Provide the [X, Y] coordinate of the cell's center where the given text is located.  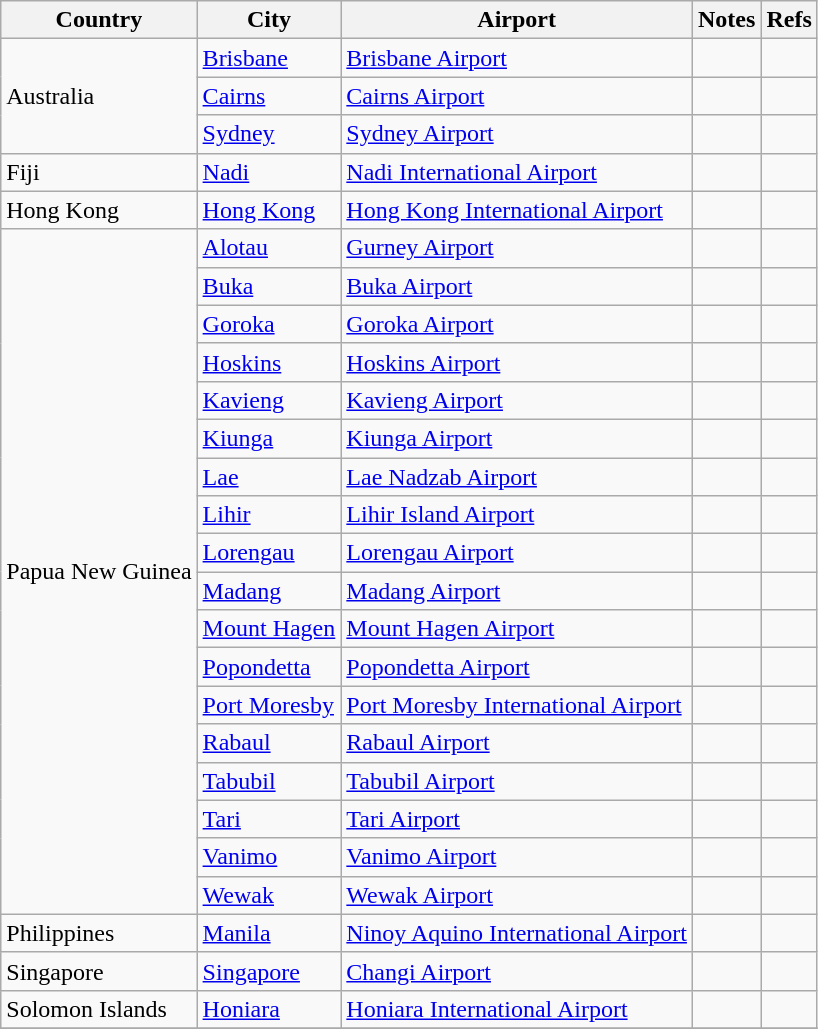
Kavieng Airport [517, 400]
Port Moresby International Airport [517, 705]
Cairns [269, 96]
Sydney Airport [517, 134]
Changi Airport [517, 971]
Papua New Guinea [99, 572]
Nadi International Airport [517, 172]
Wewak [269, 895]
Goroka Airport [517, 324]
Vanimo [269, 857]
Philippines [99, 933]
Kavieng [269, 400]
Mount Hagen Airport [517, 629]
Goroka [269, 324]
Ninoy Aquino International Airport [517, 933]
Lihir Island Airport [517, 515]
Lae Nadzab Airport [517, 477]
Alotau [269, 248]
Madang [269, 591]
Port Moresby [269, 705]
Hoskins Airport [517, 362]
Honiara [269, 1009]
Manila [269, 933]
Popondetta Airport [517, 667]
Kiunga Airport [517, 438]
Notes [726, 20]
Honiara International Airport [517, 1009]
Kiunga [269, 438]
Brisbane Airport [517, 58]
Popondetta [269, 667]
Australia [99, 96]
Lorengau Airport [517, 553]
Mount Hagen [269, 629]
Rabaul Airport [517, 743]
Country [99, 20]
Brisbane [269, 58]
City [269, 20]
Airport [517, 20]
Cairns Airport [517, 96]
Wewak Airport [517, 895]
Fiji [99, 172]
Solomon Islands [99, 1009]
Tari [269, 819]
Tari Airport [517, 819]
Rabaul [269, 743]
Nadi [269, 172]
Hong Kong International Airport [517, 210]
Sydney [269, 134]
Lihir [269, 515]
Vanimo Airport [517, 857]
Lae [269, 477]
Hoskins [269, 362]
Madang Airport [517, 591]
Tabubil [269, 781]
Refs [789, 20]
Lorengau [269, 553]
Gurney Airport [517, 248]
Buka Airport [517, 286]
Tabubil Airport [517, 781]
Buka [269, 286]
